Scan for the cell matching the given text and deliver its (x, y) coordinate at center. 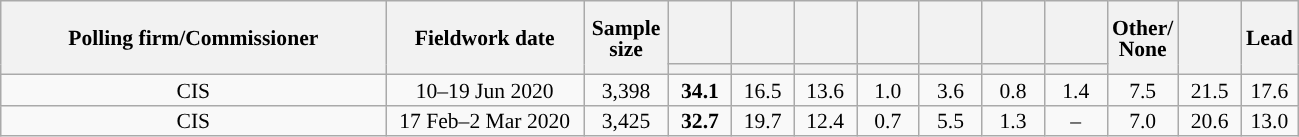
0.8 (1014, 90)
Polling firm/Commissioner (194, 38)
10–19 Jun 2020 (485, 90)
16.5 (762, 90)
17.6 (1270, 90)
19.7 (762, 120)
Other/None (1142, 38)
13.0 (1270, 120)
1.0 (888, 90)
12.4 (826, 120)
5.5 (950, 120)
Lead (1270, 38)
0.7 (888, 120)
7.0 (1142, 120)
3,425 (626, 120)
17 Feb–2 Mar 2020 (485, 120)
3.6 (950, 90)
34.1 (700, 90)
20.6 (1210, 120)
1.3 (1014, 120)
Sample size (626, 38)
1.4 (1076, 90)
32.7 (700, 120)
– (1076, 120)
21.5 (1210, 90)
Fieldwork date (485, 38)
3,398 (626, 90)
7.5 (1142, 90)
13.6 (826, 90)
